Search for the cell housing the specified text and yield its [x, y] center coordinate. 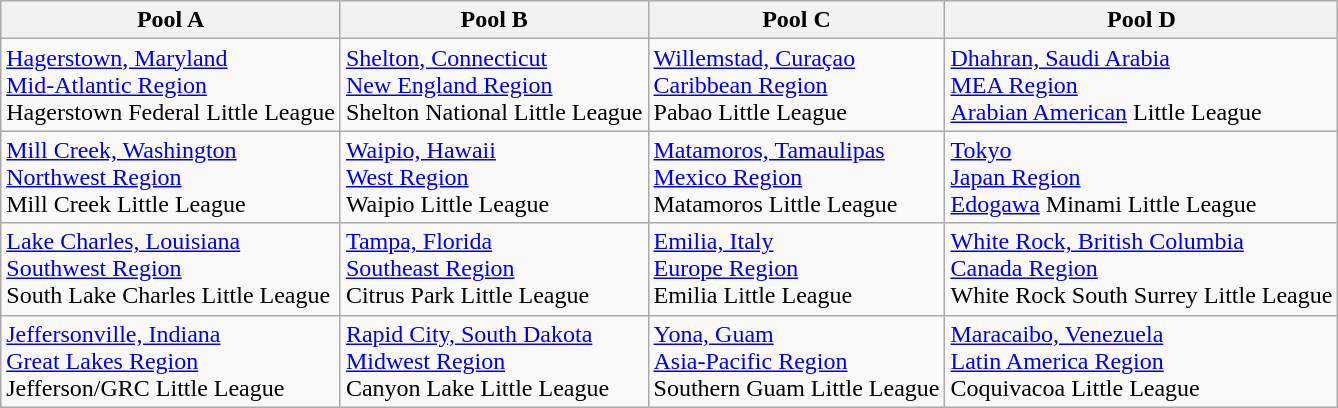
White Rock, British Columbia Canada RegionWhite Rock South Surrey Little League [1142, 269]
Waipio, Hawaii West Region Waipio Little League [494, 177]
Willemstad, Curaçao Caribbean Region Pabao Little League [796, 85]
Pool B [494, 20]
Shelton, ConnecticutNew England RegionShelton National Little League [494, 85]
Hagerstown, Maryland Mid-Atlantic Region Hagerstown Federal Little League [171, 85]
Rapid City, South Dakota Midwest RegionCanyon Lake Little League [494, 361]
Maracaibo, Venezuela Latin America RegionCoquivacoa Little League [1142, 361]
Tampa, FloridaSoutheast RegionCitrus Park Little League [494, 269]
Pool A [171, 20]
Mill Creek, WashingtonNorthwest RegionMill Creek Little League [171, 177]
Yona, Guam Asia-Pacific RegionSouthern Guam Little League [796, 361]
Tokyo Japan Region Edogawa Minami Little League [1142, 177]
Emilia, Italy Europe RegionEmilia Little League [796, 269]
Pool C [796, 20]
Pool D [1142, 20]
Matamoros, Tamaulipas Mexico Region Matamoros Little League [796, 177]
Lake Charles, LouisianaSouthwest RegionSouth Lake Charles Little League [171, 269]
Dhahran, Saudi Arabia MEA RegionArabian American Little League [1142, 85]
Jeffersonville, IndianaGreat Lakes RegionJefferson/GRC Little League [171, 361]
